Detect which cell encompasses the target text, then output its [x, y] center coordinate. 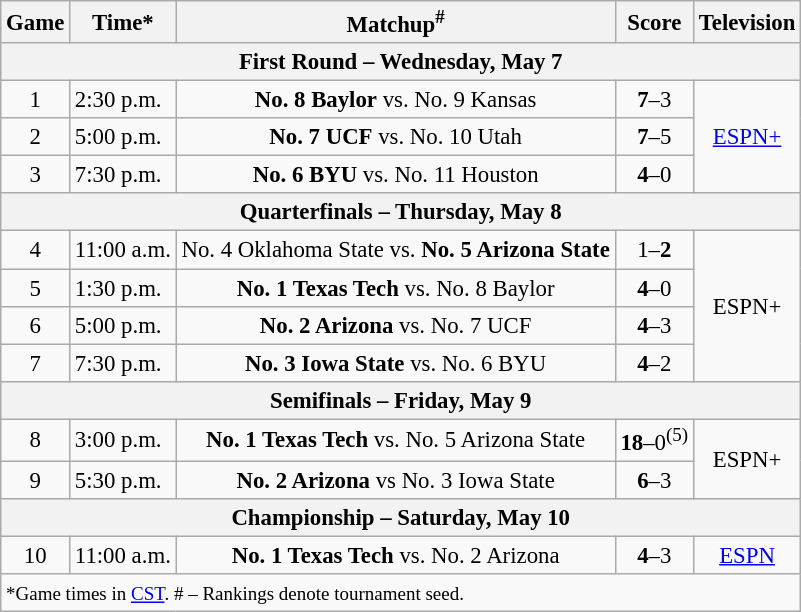
First Round – Wednesday, May 7 [401, 62]
7–3 [654, 100]
5:30 p.m. [124, 480]
No. 1 Texas Tech vs. No. 8 Baylor [396, 288]
1:30 p.m. [124, 288]
No. 4 Oklahoma State vs. No. 5 Arizona State [396, 250]
6 [36, 325]
Score [654, 22]
7 [36, 363]
Television [746, 22]
3 [36, 175]
No. 1 Texas Tech vs. No. 5 Arizona State [396, 440]
No. 8 Baylor vs. No. 9 Kansas [396, 100]
Semifinals – Friday, May 9 [401, 400]
3:00 p.m. [124, 440]
18–0(5) [654, 440]
Game [36, 22]
ESPN [746, 555]
No. 7 UCF vs. No. 10 Utah [396, 137]
No. 2 Arizona vs. No. 7 UCF [396, 325]
8 [36, 440]
4 [36, 250]
10 [36, 555]
4–2 [654, 363]
5 [36, 288]
No. 1 Texas Tech vs. No. 2 Arizona [396, 555]
9 [36, 480]
Quarterfinals – Thursday, May 8 [401, 213]
6–3 [654, 480]
1–2 [654, 250]
7–5 [654, 137]
No. 3 Iowa State vs. No. 6 BYU [396, 363]
Matchup# [396, 22]
1 [36, 100]
Championship – Saturday, May 10 [401, 518]
2:30 p.m. [124, 100]
2 [36, 137]
Time* [124, 22]
*Game times in CST. # – Rankings denote tournament seed. [401, 593]
No. 2 Arizona vs No. 3 Iowa State [396, 480]
No. 6 BYU vs. No. 11 Houston [396, 175]
